Return (x, y) of the center of cell containing provided text 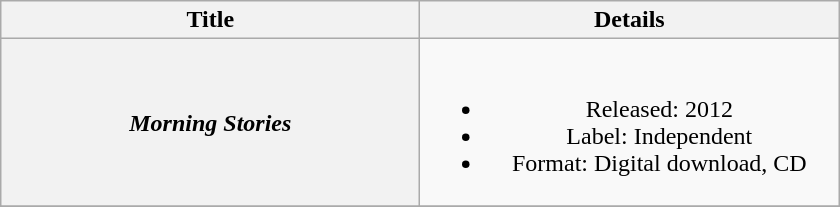
Morning Stories (210, 122)
Details (630, 20)
Title (210, 20)
Released: 2012Label: IndependentFormat: Digital download, CD (630, 122)
